Identify which cell holds the provided text, then report its (x, y) central coordinate. 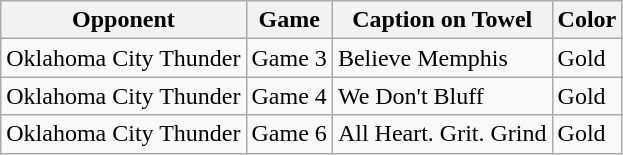
Caption on Towel (442, 20)
We Don't Bluff (442, 96)
Believe Memphis (442, 58)
Opponent (124, 20)
Game 3 (289, 58)
All Heart. Grit. Grind (442, 134)
Color (587, 20)
Game 6 (289, 134)
Game 4 (289, 96)
Game (289, 20)
